Capture the cell that displays the provided text and extract its [X, Y] central coordinate. 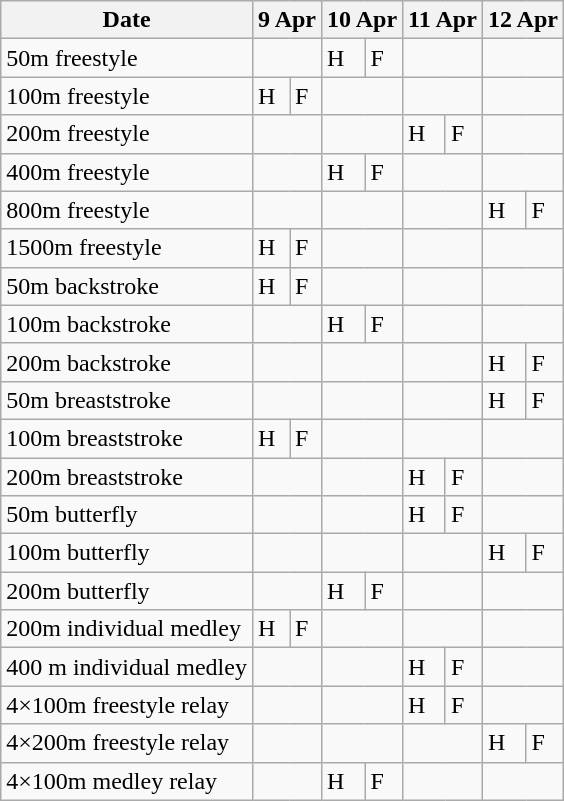
50m breaststroke [127, 400]
100m backstroke [127, 324]
4×100m freestyle relay [127, 705]
200m individual medley [127, 629]
1500m freestyle [127, 248]
9 Apr [286, 20]
4×100m medley relay [127, 781]
50m backstroke [127, 286]
100m breaststroke [127, 438]
11 Apr [443, 20]
50m freestyle [127, 58]
200m freestyle [127, 134]
100m butterfly [127, 553]
200m butterfly [127, 591]
400m freestyle [127, 172]
Date [127, 20]
200m backstroke [127, 362]
800m freestyle [127, 210]
100m freestyle [127, 96]
400 m individual medley [127, 667]
12 Apr [522, 20]
200m breaststroke [127, 477]
50m butterfly [127, 515]
4×200m freestyle relay [127, 743]
10 Apr [362, 20]
